Return the [x, y] coordinate for the center point of the cell that contains the specified text.  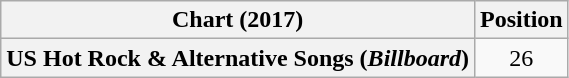
Position [521, 20]
26 [521, 58]
US Hot Rock & Alternative Songs (Billboard) [238, 58]
Chart (2017) [238, 20]
